Capture the cell that displays the provided text and extract its [X, Y] central coordinate. 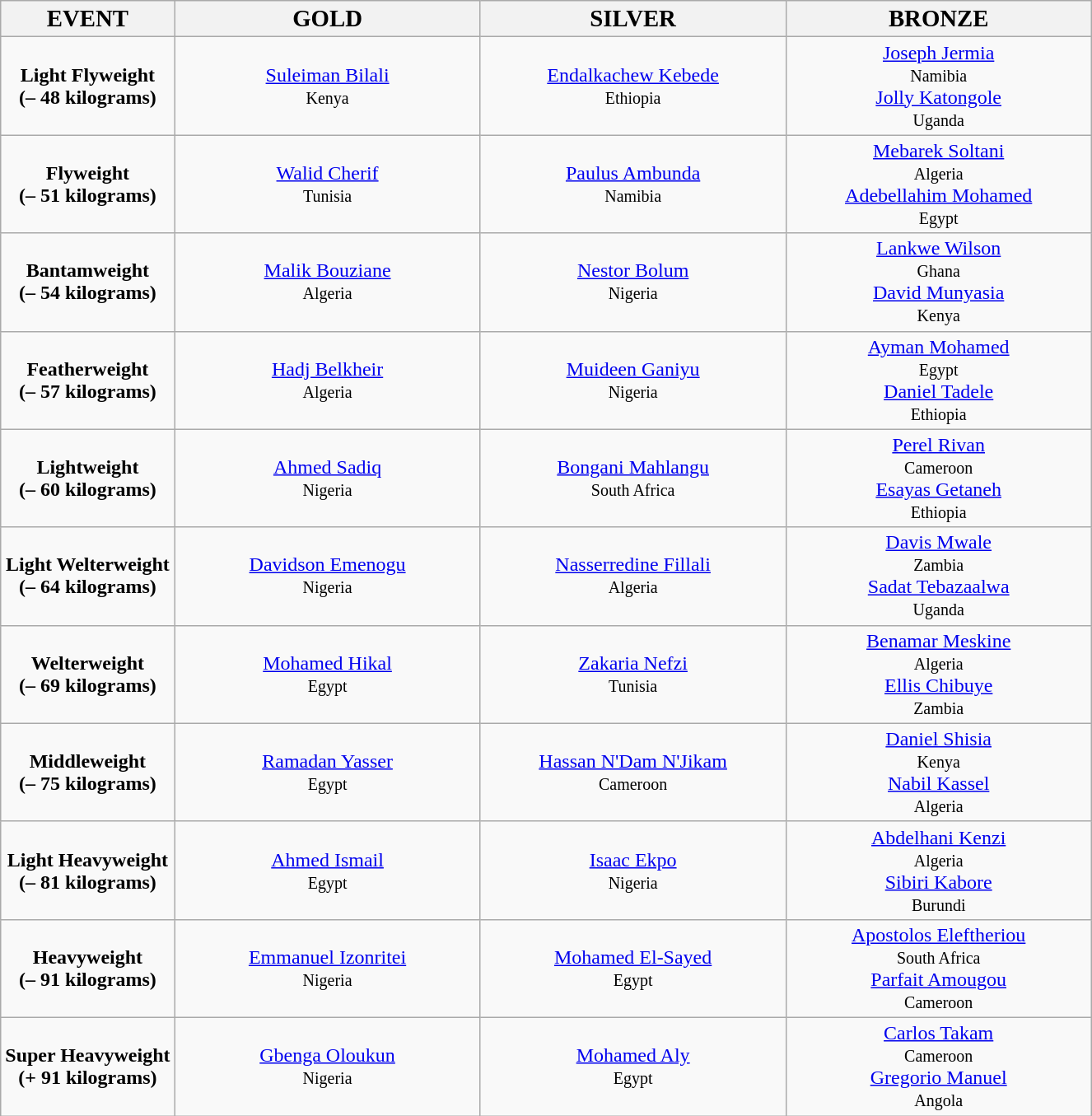
Endalkachew KebedeEthiopia [632, 86]
Zakaria NefziTunisia [632, 674]
Carlos TakamCameroon Gregorio ManuelAngola [939, 1066]
GOLD [328, 19]
BRONZE [939, 19]
Light Welterweight(– 64 kilograms) [87, 577]
Middleweight(– 75 kilograms) [87, 773]
Heavyweight(– 91 kilograms) [87, 969]
Lankwe WilsonGhana David MunyasiaKenya [939, 282]
Muideen GaniyuNigeria [632, 381]
Lightweight(– 60 kilograms) [87, 478]
Emmanuel IzonriteiNigeria [328, 969]
Hassan N'Dam N'JikamCameroon [632, 773]
Bongani MahlanguSouth Africa [632, 478]
Flyweight(– 51 kilograms) [87, 184]
Super Heavyweight(+ 91 kilograms) [87, 1066]
Perel RivanCameroon Esayas GetanehEthiopia [939, 478]
Daniel ShisiaKenya Nabil KasselAlgeria [939, 773]
Mohamed AlyEgypt [632, 1066]
Joseph JermiaNamibia Jolly KatongoleUganda [939, 86]
Paulus AmbundaNamibia [632, 184]
Isaac EkpoNigeria [632, 870]
Nasserredine FillaliAlgeria [632, 577]
Bantamweight(– 54 kilograms) [87, 282]
Davidson EmenoguNigeria [328, 577]
Mohamed HikalEgypt [328, 674]
Walid CherifTunisia [328, 184]
EVENT [87, 19]
Ahmed SadiqNigeria [328, 478]
Davis MwaleZambia Sadat TebazaalwaUganda [939, 577]
Abdelhani KenziAlgeria Sibiri KaboreBurundi [939, 870]
Light Heavyweight(– 81 kilograms) [87, 870]
Ramadan YasserEgypt [328, 773]
Welterweight(– 69 kilograms) [87, 674]
Apostolos EleftheriouSouth Africa Parfait AmougouCameroon [939, 969]
Benamar MeskineAlgeria Ellis ChibuyeZambia [939, 674]
Featherweight(– 57 kilograms) [87, 381]
Gbenga OloukunNigeria [328, 1066]
Nestor BolumNigeria [632, 282]
Malik BouzianeAlgeria [328, 282]
Ayman MohamedEgypt Daniel TadeleEthiopia [939, 381]
SILVER [632, 19]
Light Flyweight(– 48 kilograms) [87, 86]
Suleiman BilaliKenya [328, 86]
Ahmed IsmailEgypt [328, 870]
Hadj BelkheirAlgeria [328, 381]
Mebarek SoltaniAlgeria Adebellahim MohamedEgypt [939, 184]
Mohamed El-SayedEgypt [632, 969]
